Detect which cell encompasses the target text, then output its (X, Y) center coordinate. 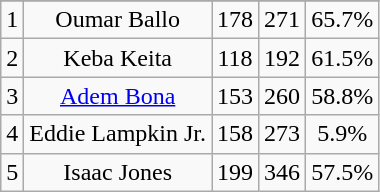
346 (282, 172)
1 (12, 20)
65.7% (342, 20)
118 (236, 58)
153 (236, 96)
57.5% (342, 172)
5 (12, 172)
260 (282, 96)
Keba Keita (118, 58)
58.8% (342, 96)
158 (236, 134)
Adem Bona (118, 96)
3 (12, 96)
Isaac Jones (118, 172)
271 (282, 20)
192 (282, 58)
5.9% (342, 134)
2 (12, 58)
61.5% (342, 58)
Eddie Lampkin Jr. (118, 134)
199 (236, 172)
Oumar Ballo (118, 20)
178 (236, 20)
273 (282, 134)
4 (12, 134)
